For the text-containing cell, return its midpoint in [X, Y] coordinate format. 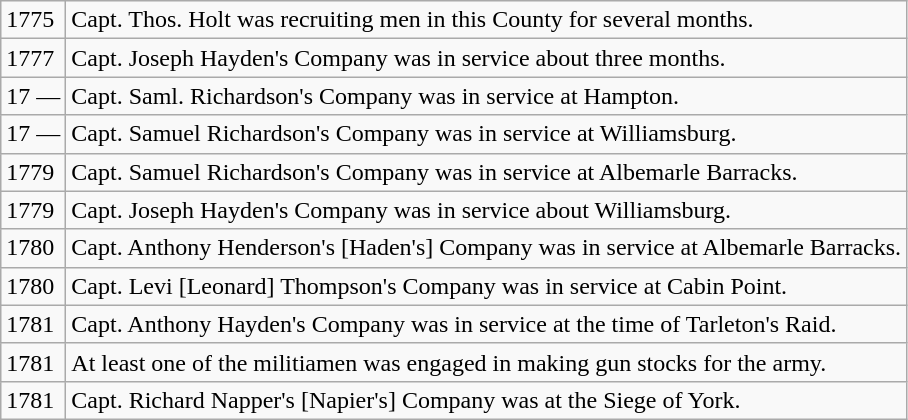
Capt. Joseph Hayden's Company was in service about three months. [486, 58]
Capt. Richard Napper's [Napier's] Company was at the Siege of York. [486, 400]
Capt. Anthony Hayden's Company was in service at the time of Tarleton's Raid. [486, 324]
At least one of the militiamen was engaged in making gun stocks for the army. [486, 362]
1775 [34, 20]
Capt. Saml. Richardson's Company was in service at Hampton. [486, 96]
Capt. Samuel Richardson's Company was in service at Williamsburg. [486, 134]
Capt. Thos. Holt was recruiting men in this County for several months. [486, 20]
1777 [34, 58]
Capt. Anthony Henderson's [Haden's] Company was in service at Albemarle Barracks. [486, 248]
Capt. Joseph Hayden's Company was in service about Williamsburg. [486, 210]
Capt. Levi [Leonard] Thompson's Company was in service at Cabin Point. [486, 286]
Capt. Samuel Richardson's Company was in service at Albemarle Barracks. [486, 172]
